Return the [X, Y] coordinate for the center point of the cell that contains the specified text.  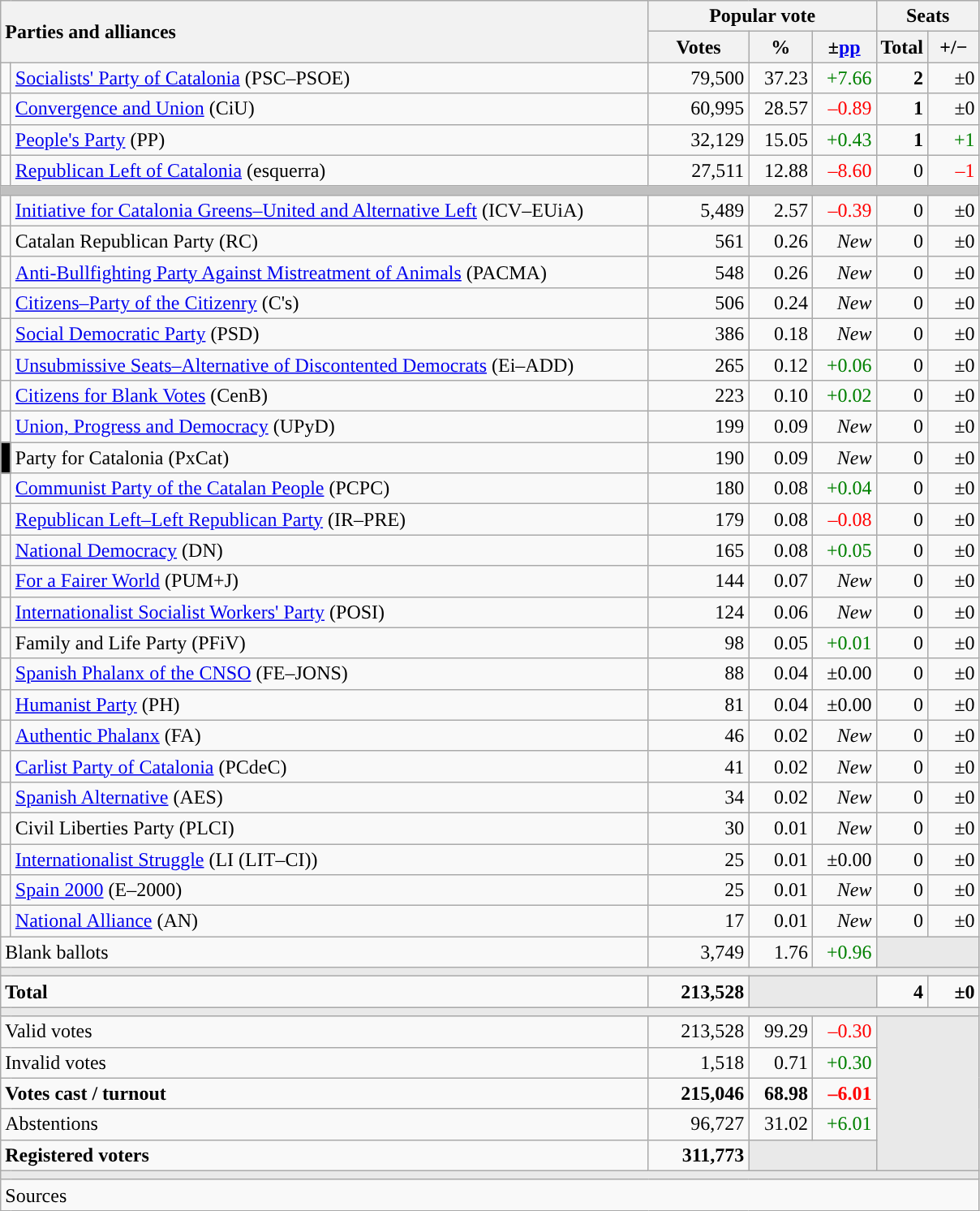
1,518 [698, 1062]
+0.06 [844, 364]
548 [698, 272]
For a Fairer World (PUM+J) [329, 581]
Votes [698, 47]
2.57 [780, 210]
+0.02 [844, 396]
Valid votes [325, 1032]
Party for Catalonia (PxCat) [329, 458]
0.10 [780, 396]
0.18 [780, 334]
% [780, 47]
0.05 [780, 643]
68.98 [780, 1093]
Initiative for Catalonia Greens–United and Alternative Left (ICV–EUiA) [329, 210]
Internationalist Socialist Workers' Party (POSI) [329, 612]
+0.96 [844, 952]
32,129 [698, 140]
180 [698, 489]
Unsubmissive Seats–Alternative of Discontented Democrats (Ei–ADD) [329, 364]
+0.30 [844, 1062]
215,046 [698, 1093]
Catalan Republican Party (RC) [329, 241]
+1 [954, 140]
5,489 [698, 210]
+0.01 [844, 643]
37.23 [780, 78]
265 [698, 364]
Republican Left–Left Republican Party (IR–PRE) [329, 519]
–8.60 [844, 170]
124 [698, 612]
National Alliance (AN) [329, 921]
People's Party (PP) [329, 140]
Civil Liberties Party (PLCI) [329, 828]
2 [902, 78]
–1 [954, 170]
Votes cast / turnout [325, 1093]
1.76 [780, 952]
88 [698, 674]
31.02 [780, 1124]
0.71 [780, 1062]
Citizens–Party of the Citizenry (C's) [329, 303]
Spain 2000 (E–2000) [329, 890]
30 [698, 828]
Family and Life Party (PFiV) [329, 643]
Internationalist Struggle (LI (LIT–CI)) [329, 860]
–0.08 [844, 519]
12.88 [780, 170]
99.29 [780, 1032]
386 [698, 334]
–0.30 [844, 1032]
561 [698, 241]
Parties and alliances [325, 32]
Spanish Phalanx of the CNSO (FE–JONS) [329, 674]
Social Democratic Party (PSD) [329, 334]
0.06 [780, 612]
Socialists' Party of Catalonia (PSC–PSOE) [329, 78]
506 [698, 303]
311,773 [698, 1155]
41 [698, 766]
+/− [954, 47]
4 [902, 992]
+0.04 [844, 489]
27,511 [698, 170]
Humanist Party (PH) [329, 705]
National Democracy (DN) [329, 550]
17 [698, 921]
79,500 [698, 78]
28.57 [780, 109]
179 [698, 519]
–0.39 [844, 210]
0.07 [780, 581]
Republican Left of Catalonia (esquerra) [329, 170]
0.24 [780, 303]
3,749 [698, 952]
223 [698, 396]
Convergence and Union (CiU) [329, 109]
Abstentions [325, 1124]
Registered voters [325, 1155]
46 [698, 735]
96,727 [698, 1124]
60,995 [698, 109]
+6.01 [844, 1124]
Authentic Phalanx (FA) [329, 735]
81 [698, 705]
Spanish Alternative (AES) [329, 797]
+7.66 [844, 78]
–6.01 [844, 1093]
Communist Party of the Catalan People (PCPC) [329, 489]
Anti-Bullfighting Party Against Mistreatment of Animals (PACMA) [329, 272]
190 [698, 458]
Seats [928, 16]
Invalid votes [325, 1062]
Blank ballots [325, 952]
165 [698, 550]
Union, Progress and Democracy (UPyD) [329, 427]
–0.89 [844, 109]
+0.43 [844, 140]
144 [698, 581]
199 [698, 427]
Popular vote [763, 16]
98 [698, 643]
+0.05 [844, 550]
34 [698, 797]
Carlist Party of Catalonia (PCdeC) [329, 766]
Citizens for Blank Votes (CenB) [329, 396]
0.12 [780, 364]
±pp [844, 47]
Sources [490, 1195]
15.05 [780, 140]
